Output the (X, Y) coordinate of the center of the cell containing the given text.  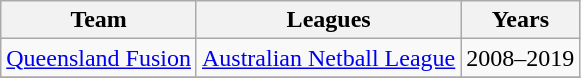
2008–2019 (520, 58)
Team (99, 20)
Leagues (328, 20)
Years (520, 20)
Queensland Fusion (99, 58)
Australian Netball League (328, 58)
